Detect which cell encompasses the target text, then output its [x, y] center coordinate. 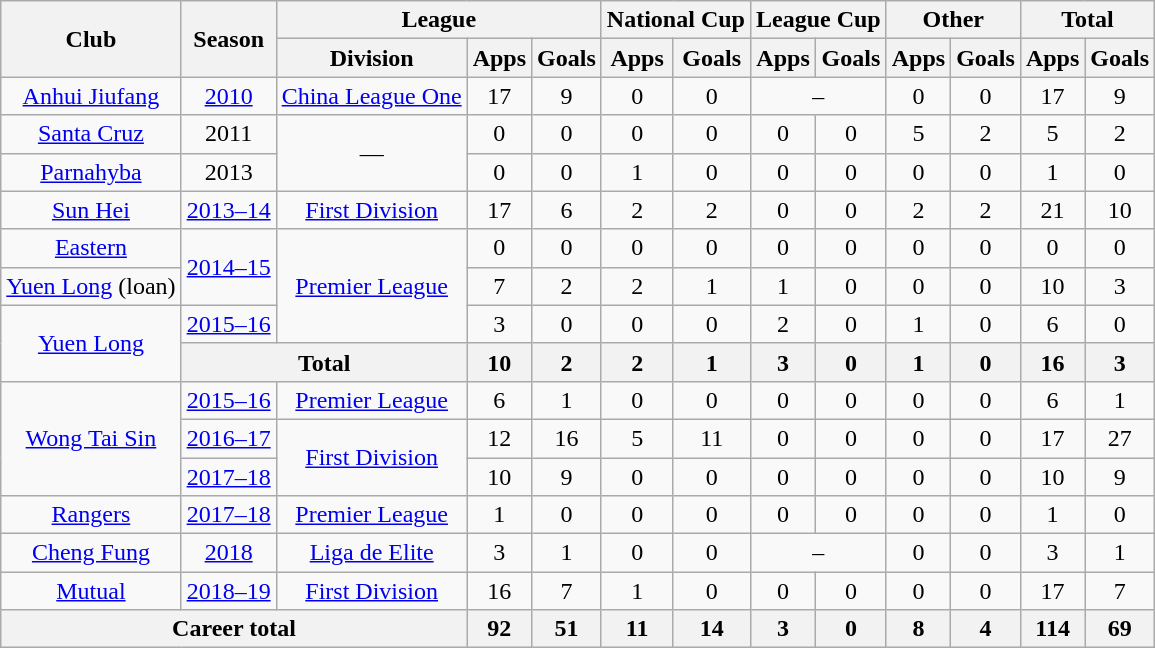
92 [499, 629]
Club [91, 39]
League Cup [818, 20]
Rangers [91, 515]
2018 [228, 553]
Cheng Fung [91, 553]
Santa Cruz [91, 134]
2011 [228, 134]
National Cup [676, 20]
114 [1052, 629]
Parnahyba [91, 172]
— [372, 153]
Division [372, 58]
Wong Tai Sin [91, 438]
Season [228, 39]
China League One [372, 96]
Other [953, 20]
2010 [228, 96]
51 [567, 629]
27 [1120, 438]
2013–14 [228, 210]
Mutual [91, 591]
2014–15 [228, 267]
4 [986, 629]
2018–19 [228, 591]
21 [1052, 210]
Liga de Elite [372, 553]
2016–17 [228, 438]
69 [1120, 629]
Career total [234, 629]
8 [918, 629]
2013 [228, 172]
12 [499, 438]
Sun Hei [91, 210]
League [438, 20]
Yuen Long [91, 343]
14 [712, 629]
Anhui Jiufang [91, 96]
Eastern [91, 248]
Yuen Long (loan) [91, 286]
